Return the (x, y) coordinate for the center point of the cell that contains the specified text.  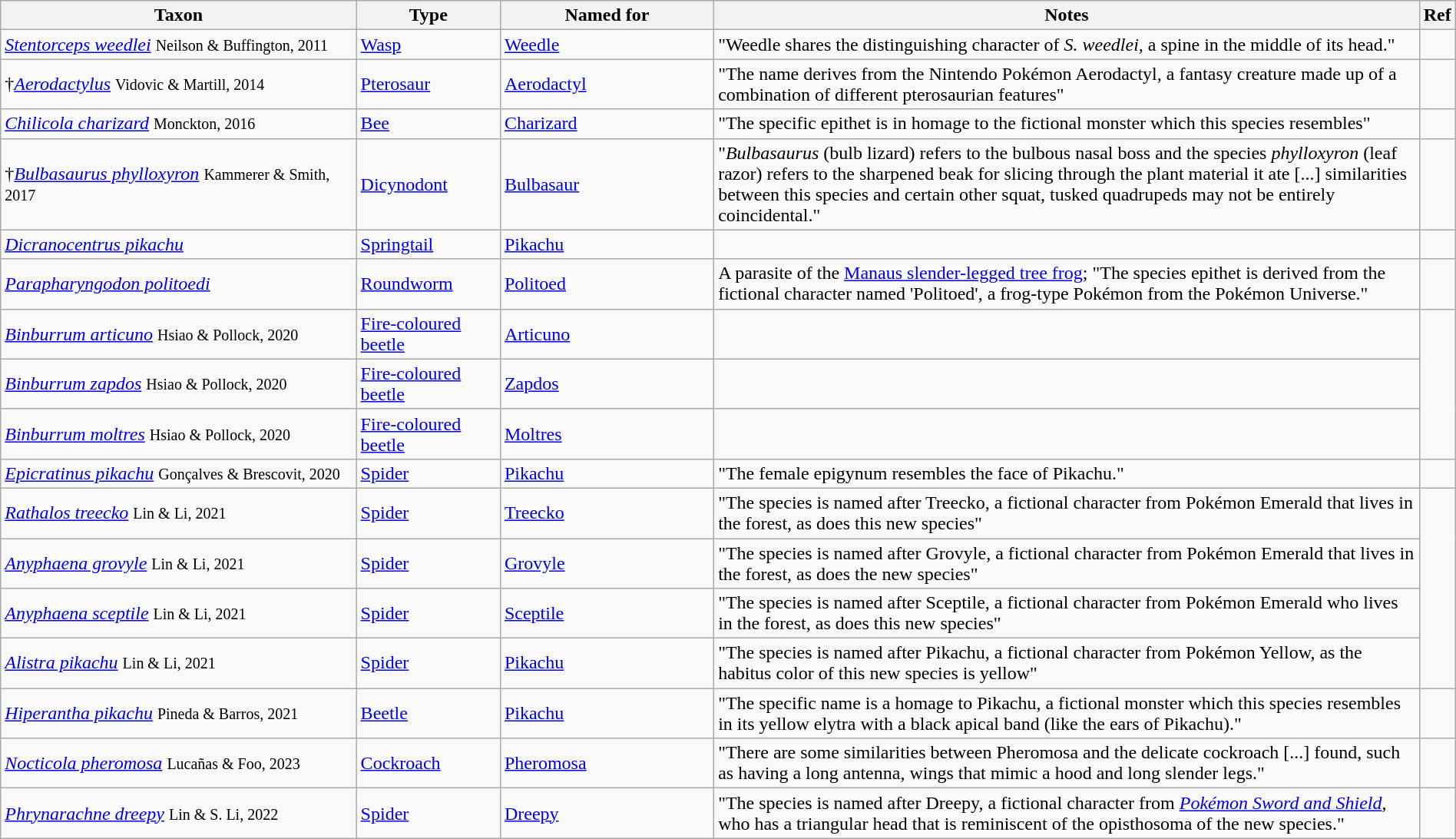
Politoed (607, 284)
Named for (607, 15)
Grovyle (607, 562)
Binburrum articuno Hsiao & Pollock, 2020 (178, 333)
Type (429, 15)
"The specific epithet is in homage to the fictional monster which this species resembles" (1067, 124)
Roundworm (429, 284)
Hiperantha pikachu Pineda & Barros, 2021 (178, 713)
"The species is named after Sceptile, a fictional character from Pokémon Emerald who lives in the forest, as does this new species" (1067, 613)
Chilicola charizard Monckton, 2016 (178, 124)
Pterosaur (429, 85)
Pheromosa (607, 764)
Dreepy (607, 813)
Wasp (429, 45)
Alistra pikachu Lin & Li, 2021 (178, 664)
Bee (429, 124)
Charizard (607, 124)
Moltres (607, 433)
Parapharyngodon politoedi (178, 284)
"The name derives from the Nintendo Pokémon Aerodactyl, a fantasy creature made up of a combination of different pterosaurian features" (1067, 85)
Anyphaena grovyle Lin & Li, 2021 (178, 562)
Ref (1438, 15)
Zapdos (607, 384)
"The species is named after Pikachu, a fictional character from Pokémon Yellow, as the habitus color of this new species is yellow" (1067, 664)
Treecko (607, 513)
Binburrum moltres Hsiao & Pollock, 2020 (178, 433)
Aerodactyl (607, 85)
Cockroach (429, 764)
Phrynarachne dreepy Lin & S. Li, 2022 (178, 813)
Notes (1067, 15)
†Aerodactylus Vidovic & Martill, 2014 (178, 85)
†Bulbasaurus phylloxyron Kammerer & Smith, 2017 (178, 184)
"The species is named after Grovyle, a fictional character from Pokémon Emerald that lives in the forest, as does the new species" (1067, 562)
Rathalos treecko Lin & Li, 2021 (178, 513)
"The species is named after Treecko, a fictional character from Pokémon Emerald that lives in the forest, as does this new species" (1067, 513)
Epicratinus pikachu Gonçalves & Brescovit, 2020 (178, 473)
Nocticola pheromosa Lucañas & Foo, 2023 (178, 764)
Beetle (429, 713)
Taxon (178, 15)
Articuno (607, 333)
Anyphaena sceptile Lin & Li, 2021 (178, 613)
Sceptile (607, 613)
Springtail (429, 244)
Binburrum zapdos Hsiao & Pollock, 2020 (178, 384)
Stentorceps weedlei Neilson & Buffington, 2011 (178, 45)
Dicynodont (429, 184)
Dicranocentrus pikachu (178, 244)
Bulbasaur (607, 184)
Weedle (607, 45)
"Weedle shares the distinguishing character of S. weedlei, a spine in the middle of its head." (1067, 45)
"The female epigynum resembles the face of Pikachu." (1067, 473)
